Find where the given text appears and provide that cell's center as [x, y] coordinate. 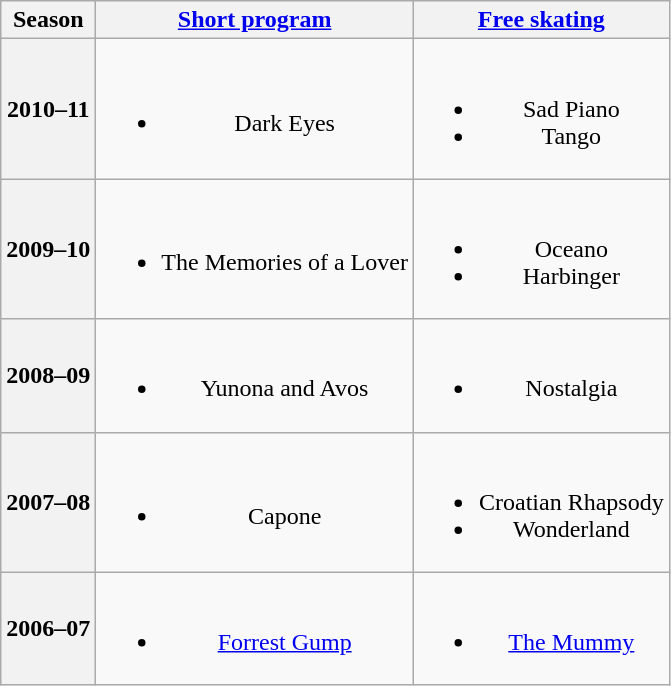
Free skating [541, 20]
Croatian Rhapsody Wonderland [541, 502]
Capone [255, 502]
2008–09 [48, 376]
2010–11 [48, 109]
2006–07 [48, 628]
Forrest Gump [255, 628]
2007–08 [48, 502]
Nostalgia [541, 376]
The Memories of a Lover [255, 249]
Yunona and Avos [255, 376]
Dark Eyes [255, 109]
The Mummy [541, 628]
Season [48, 20]
Oceano Harbinger [541, 249]
Short program [255, 20]
2009–10 [48, 249]
Sad PianoTango [541, 109]
